Output the [X, Y] coordinate of the center of the cell containing the given text.  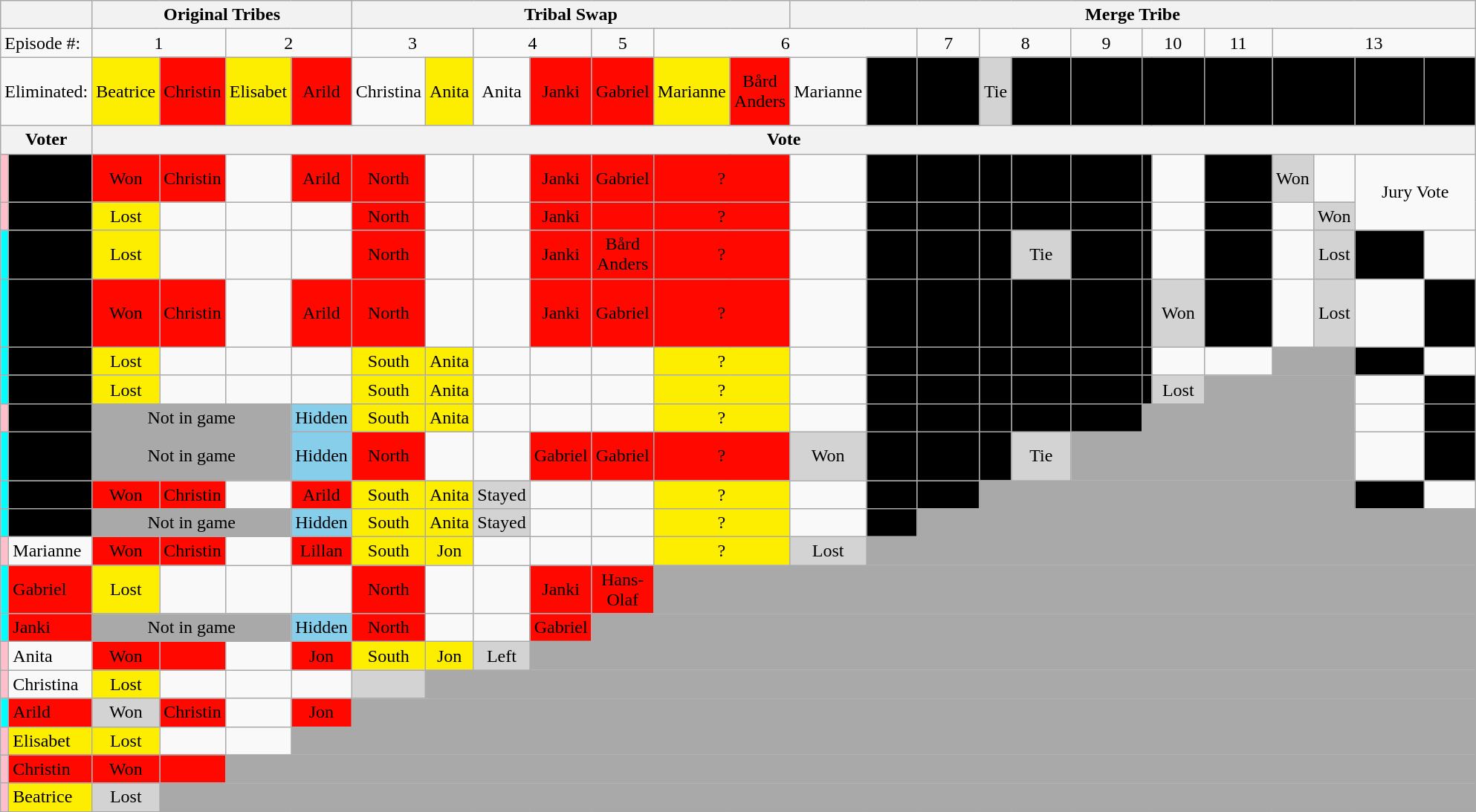
MortenMorten [1238, 313]
Voter [46, 140]
6 [785, 43]
Immune [1238, 254]
Morten [51, 361]
9 [1106, 43]
Hans-Olaf [623, 590]
13 [1374, 43]
Eliminated: [46, 91]
Original Tribes [222, 15]
Vote [783, 140]
8 [1026, 43]
Tribal Swap [571, 15]
Episode #: [46, 43]
3 [412, 43]
7 [948, 43]
Catherine [51, 216]
Merge Tribe [1133, 15]
10 [1173, 43]
Hans-OlafNo vote [1314, 91]
2 [288, 43]
1 [159, 43]
4 [532, 43]
Left [502, 656]
Morten, [1238, 91]
5 [623, 43]
11 [1238, 43]
Jury Vote [1415, 192]
